Capture the cell that displays the provided text and extract its (X, Y) central coordinate. 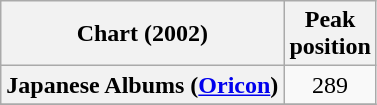
Peakposition (330, 34)
Japanese Albums (Oricon) (142, 85)
Chart (2002) (142, 34)
289 (330, 85)
